Return (x, y) of the center of cell containing provided text 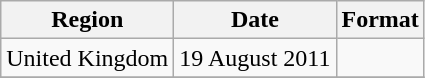
Date (255, 20)
United Kingdom (88, 58)
Format (380, 20)
Region (88, 20)
19 August 2011 (255, 58)
